Detect which cell encompasses the target text, then output its (X, Y) center coordinate. 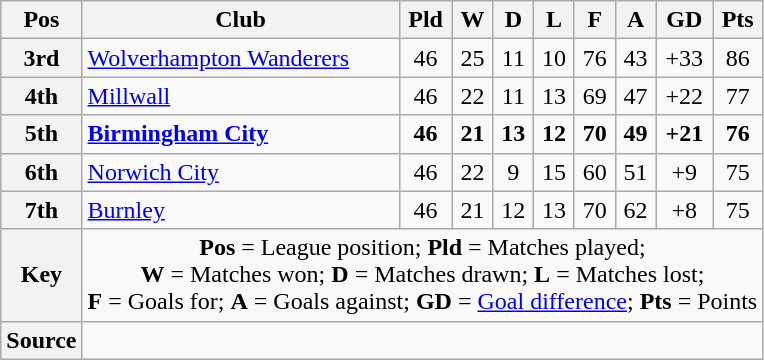
Pos (42, 20)
5th (42, 134)
10 (554, 58)
Birmingham City (240, 134)
A (636, 20)
Pld (426, 20)
+22 (684, 96)
9 (514, 172)
GD (684, 20)
Source (42, 340)
77 (738, 96)
W (472, 20)
51 (636, 172)
L (554, 20)
47 (636, 96)
+9 (684, 172)
25 (472, 58)
6th (42, 172)
7th (42, 210)
Pts (738, 20)
60 (594, 172)
Wolverhampton Wanderers (240, 58)
15 (554, 172)
49 (636, 134)
62 (636, 210)
Club (240, 20)
Millwall (240, 96)
+33 (684, 58)
Burnley (240, 210)
86 (738, 58)
F (594, 20)
4th (42, 96)
3rd (42, 58)
+8 (684, 210)
+21 (684, 134)
43 (636, 58)
Norwich City (240, 172)
D (514, 20)
Key (42, 275)
69 (594, 96)
